Pinpoint the cell where the given text exists, returning its (X, Y) midpoint coordinate. 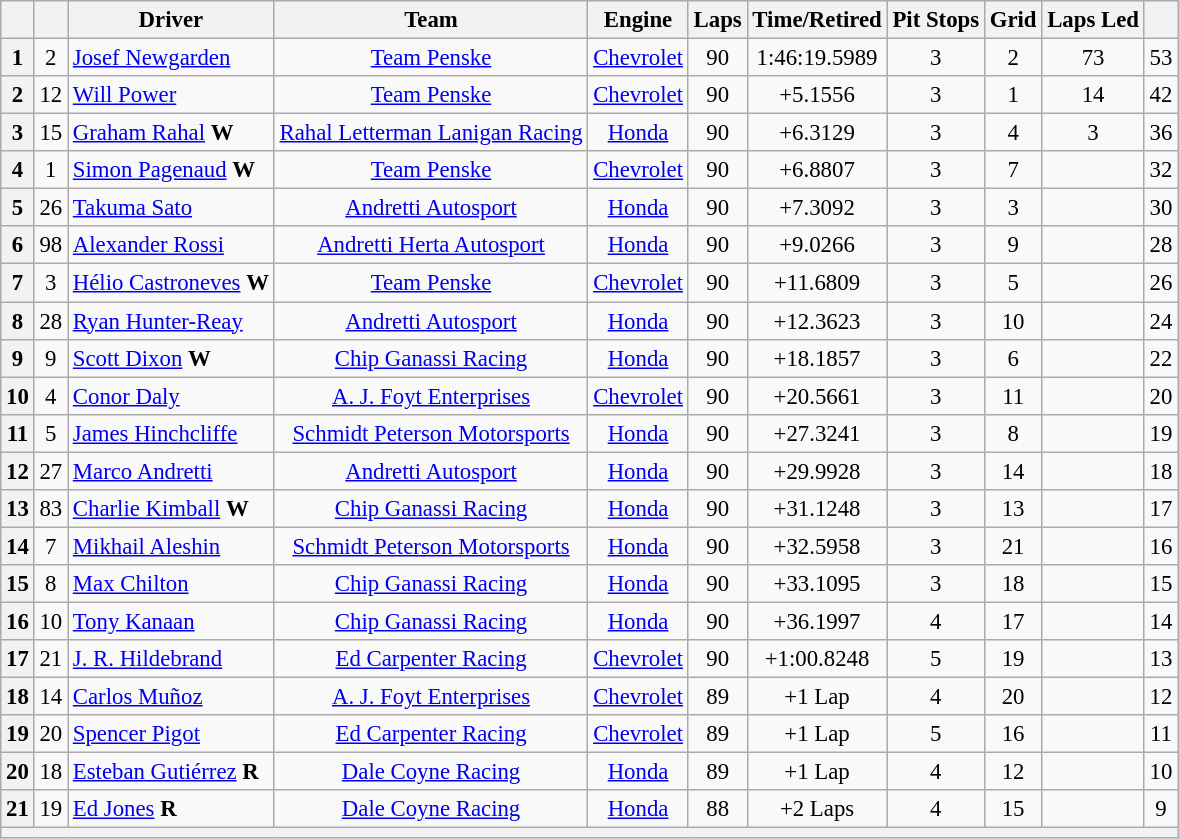
Esteban Gutiérrez R (172, 772)
+9.0266 (817, 245)
Team (431, 20)
24 (1160, 321)
Will Power (172, 95)
Carlos Muñoz (172, 697)
Josef Newgarden (172, 58)
Spencer Pigot (172, 734)
+7.3092 (817, 208)
53 (1160, 58)
James Hinchcliffe (172, 433)
Grid (1012, 20)
+29.9928 (817, 471)
42 (1160, 95)
+36.1997 (817, 621)
Andretti Herta Autosport (431, 245)
Scott Dixon W (172, 358)
Conor Daly (172, 396)
32 (1160, 170)
83 (50, 509)
Driver (172, 20)
Simon Pagenaud W (172, 170)
+32.5958 (817, 546)
+18.1857 (817, 358)
J. R. Hildebrand (172, 659)
1:46:19.5989 (817, 58)
Charlie Kimball W (172, 509)
+12.3623 (817, 321)
Pit Stops (936, 20)
22 (1160, 358)
+33.1095 (817, 584)
+2 Laps (817, 809)
30 (1160, 208)
73 (1093, 58)
Laps Led (1093, 20)
Mikhail Aleshin (172, 546)
88 (718, 809)
+27.3241 (817, 433)
98 (50, 245)
+1:00.8248 (817, 659)
+31.1248 (817, 509)
Graham Rahal W (172, 133)
27 (50, 471)
Alexander Rossi (172, 245)
Takuma Sato (172, 208)
+11.6809 (817, 283)
Laps (718, 20)
Engine (638, 20)
Marco Andretti (172, 471)
Time/Retired (817, 20)
Ed Jones R (172, 809)
36 (1160, 133)
+20.5661 (817, 396)
Hélio Castroneves W (172, 283)
+6.3129 (817, 133)
+6.8807 (817, 170)
+5.1556 (817, 95)
Ryan Hunter-Reay (172, 321)
Max Chilton (172, 584)
Tony Kanaan (172, 621)
Rahal Letterman Lanigan Racing (431, 133)
